Search for the cell housing the specified text and yield its (x, y) center coordinate. 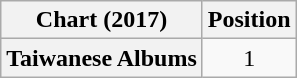
1 (249, 58)
Position (249, 20)
Taiwanese Albums (102, 58)
Chart (2017) (102, 20)
